Search for the cell housing the specified text and yield its [x, y] center coordinate. 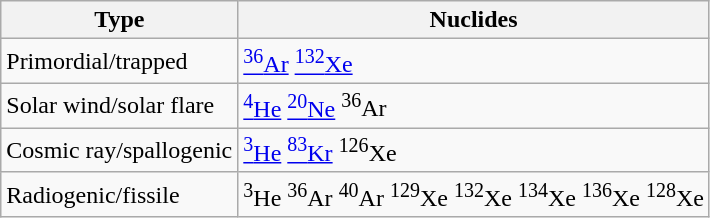
Type [120, 20]
Nuclides [474, 20]
Solar wind/solar flare [120, 106]
3He 36Ar 40Ar 129Xe 132Xe 134Xe 136Xe 128Xe [474, 194]
3He 83Kr 126Xe [474, 150]
Primordial/trapped [120, 62]
Radiogenic/fissile [120, 194]
36Ar 132Xe [474, 62]
Cosmic ray/spallogenic [120, 150]
4He 20Ne 36Ar [474, 106]
